Capture the cell that displays the provided text and extract its (x, y) central coordinate. 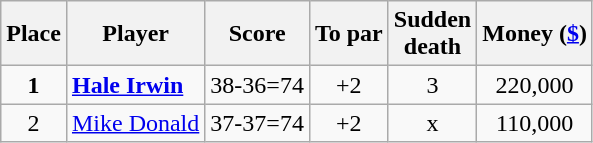
3 (432, 85)
Money ($) (535, 34)
Suddendeath (432, 34)
Player (135, 34)
2 (34, 123)
Mike Donald (135, 123)
1 (34, 85)
220,000 (535, 85)
x (432, 123)
Hale Irwin (135, 85)
38-36=74 (258, 85)
Score (258, 34)
110,000 (535, 123)
Place (34, 34)
To par (348, 34)
37-37=74 (258, 123)
